Extract the [x, y] coordinate from the center of the cell holding the provided text.  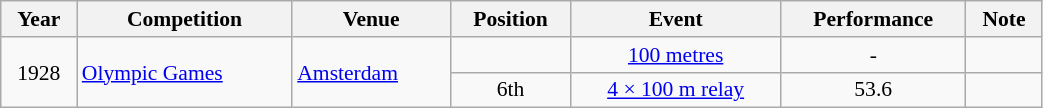
4 × 100 m relay [676, 90]
Amsterdam [371, 72]
53.6 [874, 90]
- [874, 55]
Olympic Games [184, 72]
Competition [184, 19]
Note [1004, 19]
Venue [371, 19]
100 metres [676, 55]
Performance [874, 19]
Year [39, 19]
1928 [39, 72]
Position [510, 19]
Event [676, 19]
6th [510, 90]
